From the cell containing the given text, extract its center point as [X, Y] coordinate. 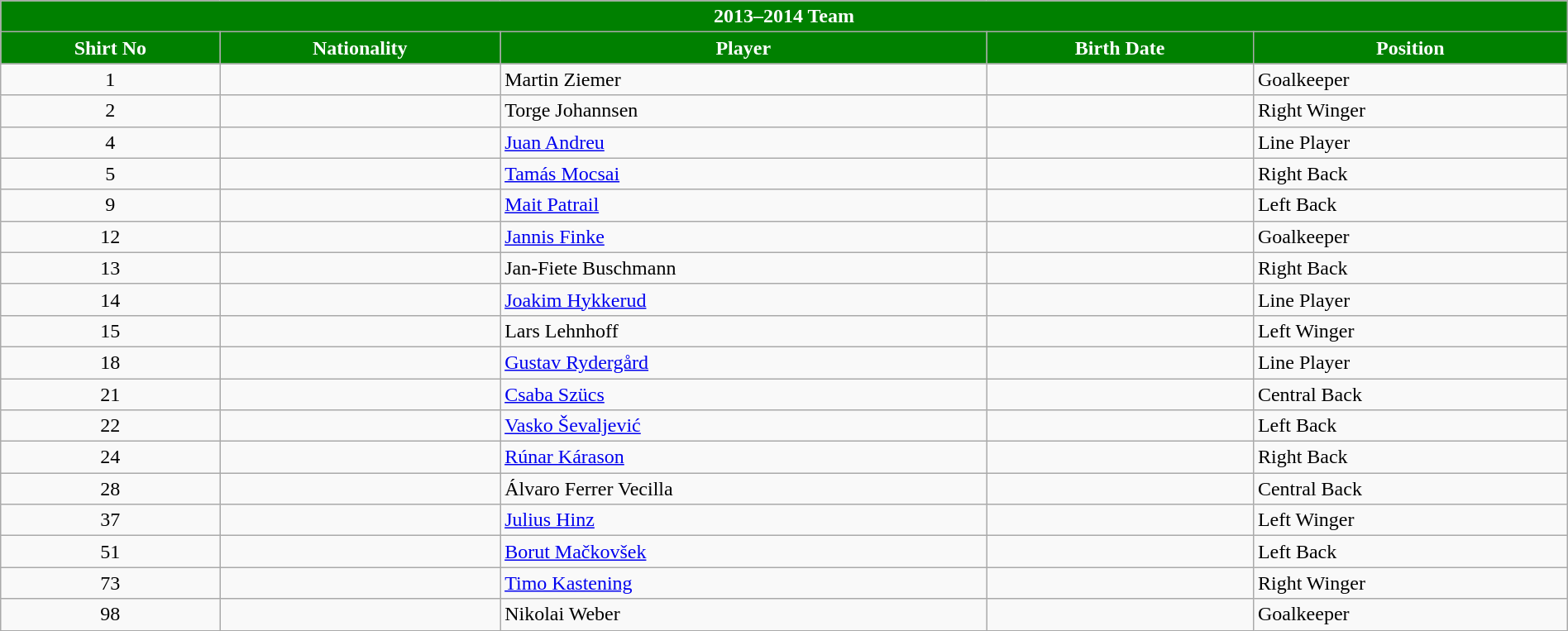
12 [111, 237]
98 [111, 614]
Jannis Finke [743, 237]
2 [111, 111]
4 [111, 142]
Jan-Fiete Buschmann [743, 268]
51 [111, 552]
15 [111, 331]
Lars Lehnhoff [743, 331]
Borut Mačkovšek [743, 552]
Álvaro Ferrer Vecilla [743, 489]
18 [111, 362]
Nationality [361, 48]
Martin Ziemer [743, 79]
22 [111, 426]
Csaba Szücs [743, 394]
13 [111, 268]
Mait Patrail [743, 205]
9 [111, 205]
Juan Andreu [743, 142]
Birth Date [1120, 48]
1 [111, 79]
14 [111, 299]
24 [111, 457]
Gustav Rydergård [743, 362]
Shirt No [111, 48]
37 [111, 520]
Position [1410, 48]
Vasko Ševaljević [743, 426]
Rúnar Kárason [743, 457]
Nikolai Weber [743, 614]
28 [111, 489]
5 [111, 174]
Timo Kastening [743, 583]
Julius Hinz [743, 520]
73 [111, 583]
2013–2014 Team [784, 17]
Player [743, 48]
21 [111, 394]
Tamás Mocsai [743, 174]
Joakim Hykkerud [743, 299]
Torge Johannsen [743, 111]
